Determine the [X, Y] coordinate at the center of the cell enclosing the given text.  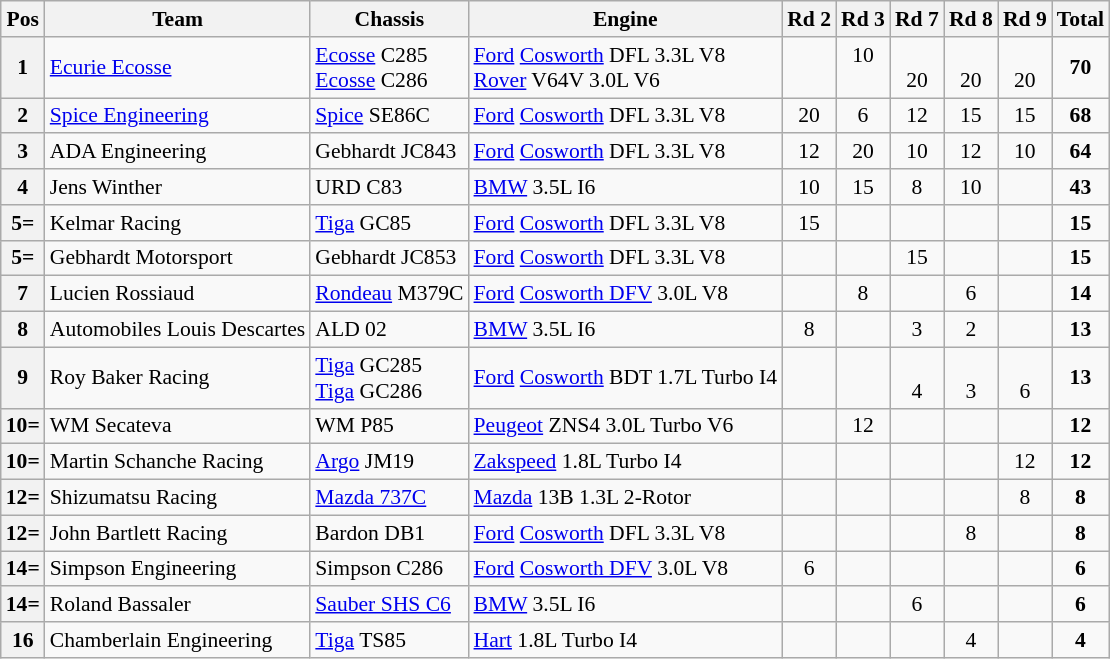
Ford Cosworth BDT 1.7L Turbo I4 [626, 378]
Tiga GC85 [389, 223]
Total [1080, 19]
70 [1080, 68]
Gebhardt Motorsport [178, 258]
1 [23, 68]
Tiga TS85 [389, 640]
Engine [626, 19]
Ecosse C285Ecosse C286 [389, 68]
John Bartlett Racing [178, 533]
Bardon DB1 [389, 533]
68 [1080, 116]
Chassis [389, 19]
ALD 02 [389, 330]
Spice Engineering [178, 116]
Team [178, 19]
64 [1080, 152]
7 [23, 294]
Pos [23, 19]
9 [23, 378]
Rd 3 [863, 19]
Jens Winther [178, 187]
Shizumatsu Racing [178, 498]
Roy Baker Racing [178, 378]
Gebhardt JC853 [389, 258]
Roland Bassaler [178, 605]
Martin Schanche Racing [178, 462]
Ecurie Ecosse [178, 68]
Sauber SHS C6 [389, 605]
43 [1080, 187]
Chamberlain Engineering [178, 640]
WM Secateva [178, 426]
Gebhardt JC843 [389, 152]
Ford Cosworth DFL 3.3L V8Rover V64V 3.0L V6 [626, 68]
Peugeot ZNS4 3.0L Turbo V6 [626, 426]
Kelmar Racing [178, 223]
Lucien Rossiaud [178, 294]
Rondeau M379C [389, 294]
ADA Engineering [178, 152]
Rd 2 [809, 19]
Simpson C286 [389, 569]
Rd 8 [971, 19]
Rd 9 [1025, 19]
16 [23, 640]
Simpson Engineering [178, 569]
WM P85 [389, 426]
Automobiles Louis Descartes [178, 330]
Mazda 13B 1.3L 2-Rotor [626, 498]
Zakspeed 1.8L Turbo I4 [626, 462]
Rd 7 [917, 19]
Argo JM19 [389, 462]
Spice SE86C [389, 116]
Hart 1.8L Turbo I4 [626, 640]
14 [1080, 294]
Tiga GC285Tiga GC286 [389, 378]
URD C83 [389, 187]
Mazda 737C [389, 498]
